For the text-containing cell, return its midpoint in [X, Y] coordinate format. 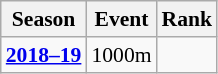
Season [44, 19]
Event [121, 19]
Rank [188, 19]
2018–19 [44, 55]
1000m [121, 55]
